Search for the cell housing the specified text and yield its (X, Y) center coordinate. 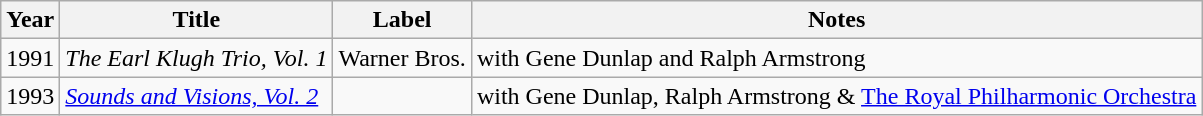
Warner Bros. (402, 58)
with Gene Dunlap and Ralph Armstrong (836, 58)
1991 (30, 58)
Title (196, 20)
Notes (836, 20)
with Gene Dunlap, Ralph Armstrong & The Royal Philharmonic Orchestra (836, 96)
Sounds and Visions, Vol. 2 (196, 96)
Label (402, 20)
1993 (30, 96)
Year (30, 20)
The Earl Klugh Trio, Vol. 1 (196, 58)
